Return [x, y] of the center of cell containing provided text 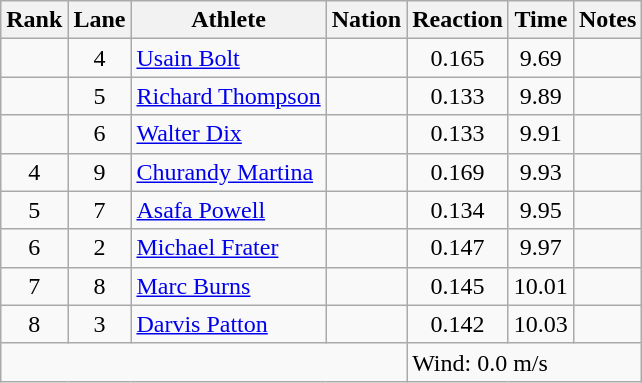
0.134 [458, 210]
3 [100, 324]
Churandy Martina [228, 172]
9.91 [540, 134]
9 [100, 172]
9.95 [540, 210]
10.01 [540, 286]
Time [540, 20]
Rank [34, 20]
Wind: 0.0 m/s [524, 362]
Marc Burns [228, 286]
0.165 [458, 58]
Nation [366, 20]
Asafa Powell [228, 210]
9.69 [540, 58]
Notes [607, 20]
9.89 [540, 96]
0.145 [458, 286]
0.169 [458, 172]
Reaction [458, 20]
Lane [100, 20]
Walter Dix [228, 134]
2 [100, 248]
Athlete [228, 20]
0.147 [458, 248]
Darvis Patton [228, 324]
Richard Thompson [228, 96]
10.03 [540, 324]
Michael Frater [228, 248]
9.93 [540, 172]
Usain Bolt [228, 58]
9.97 [540, 248]
0.142 [458, 324]
